Scan for the cell matching the given text and deliver its (x, y) coordinate at center. 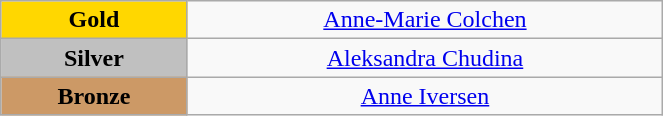
Gold (94, 20)
Anne Iversen (425, 96)
Bronze (94, 96)
Silver (94, 58)
Aleksandra Chudina (425, 58)
Anne-Marie Colchen (425, 20)
